Determine the (x, y) coordinate at the center of the cell enclosing the given text.  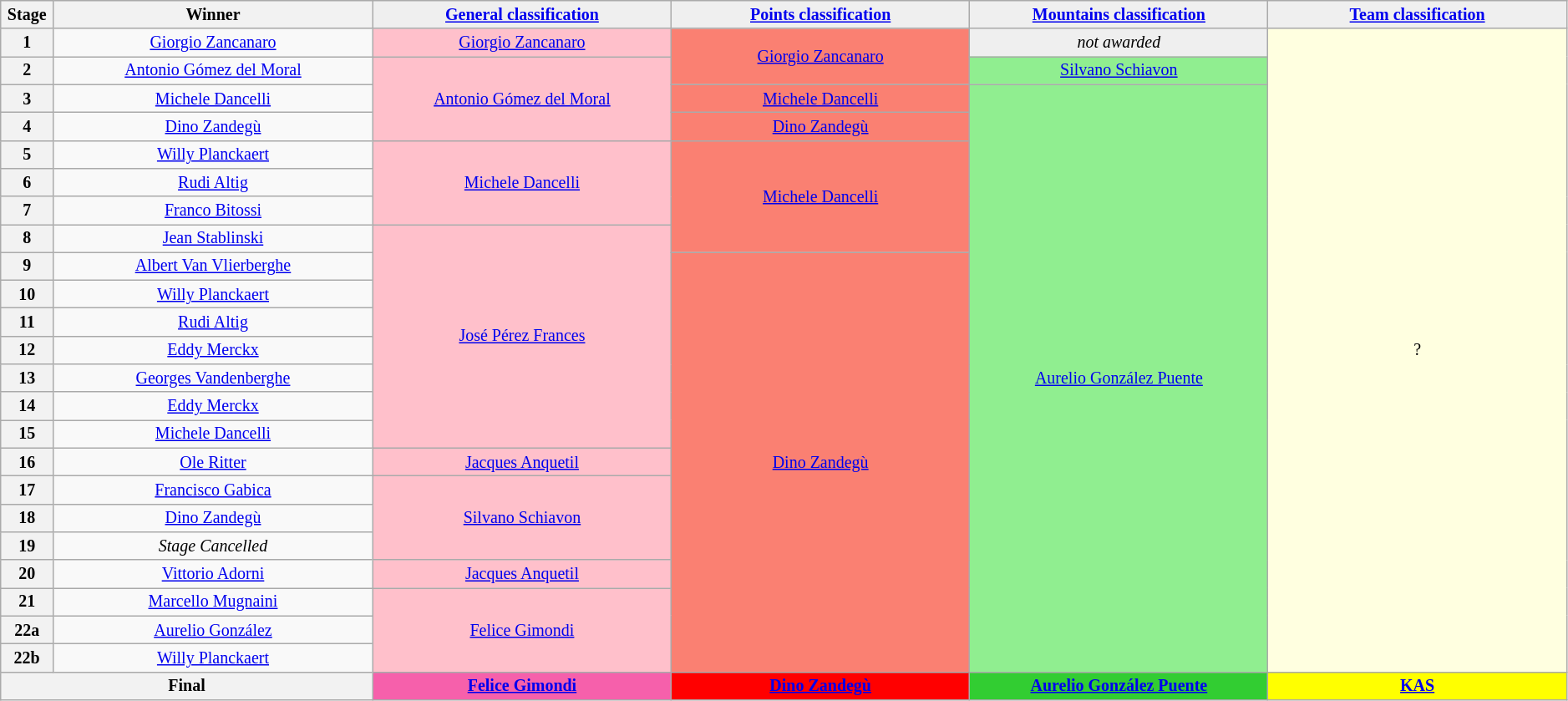
Albert Van Vlierberghe (214, 266)
22a (27, 630)
Winner (214, 15)
Franco Bitossi (214, 211)
Mountains classification (1119, 15)
4 (27, 127)
15 (27, 434)
6 (27, 182)
Marcello Mugnaini (214, 602)
1 (27, 43)
14 (27, 406)
Jean Stablinski (214, 239)
not awarded (1119, 43)
18 (27, 518)
KAS (1417, 685)
Georges Vandenberghe (214, 378)
? (1417, 351)
2 (27, 70)
Aurelio González (214, 630)
13 (27, 378)
19 (27, 546)
11 (27, 323)
Francisco Gabica (214, 490)
Vittorio Adorni (214, 573)
16 (27, 463)
Final (187, 685)
General classification (521, 15)
9 (27, 266)
8 (27, 239)
Ole Ritter (214, 463)
17 (27, 490)
20 (27, 573)
José Pérez Frances (521, 337)
Points classification (820, 15)
Stage Cancelled (214, 546)
Stage (27, 15)
5 (27, 154)
21 (27, 602)
7 (27, 211)
Team classification (1417, 15)
3 (27, 99)
10 (27, 294)
12 (27, 351)
22b (27, 658)
